Detect which cell encompasses the target text, then output its [x, y] center coordinate. 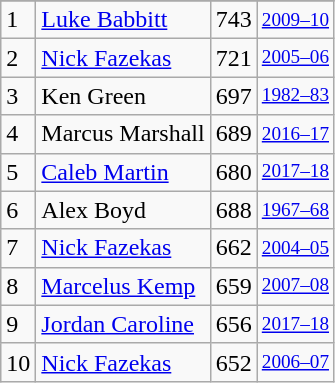
2007–08 [295, 286]
7 [18, 248]
2 [18, 58]
8 [18, 286]
2009–10 [295, 20]
1982–83 [295, 96]
659 [234, 286]
1967–68 [295, 210]
10 [18, 362]
1 [18, 20]
2004–05 [295, 248]
652 [234, 362]
3 [18, 96]
2005–06 [295, 58]
Caleb Martin [123, 172]
662 [234, 248]
Ken Green [123, 96]
743 [234, 20]
9 [18, 324]
689 [234, 134]
688 [234, 210]
721 [234, 58]
Alex Boyd [123, 210]
5 [18, 172]
Marcelus Kemp [123, 286]
Jordan Caroline [123, 324]
656 [234, 324]
2016–17 [295, 134]
6 [18, 210]
Luke Babbitt [123, 20]
2006–07 [295, 362]
Marcus Marshall [123, 134]
697 [234, 96]
680 [234, 172]
4 [18, 134]
